Search for the cell housing the specified text and yield its (x, y) center coordinate. 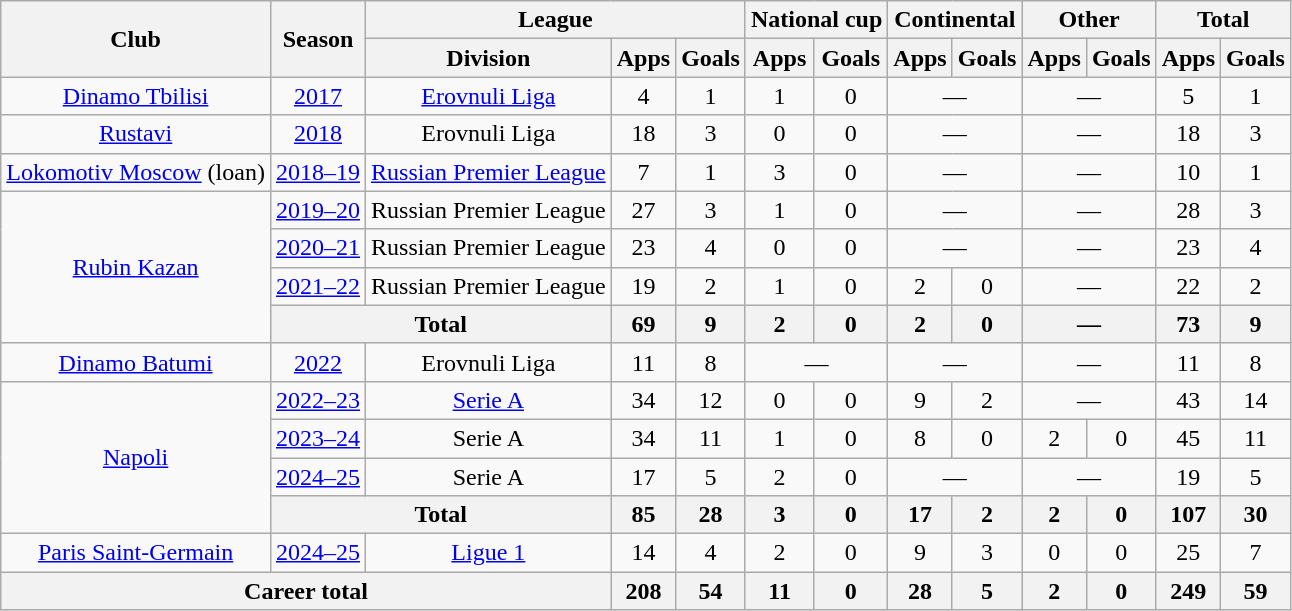
League (556, 20)
59 (1256, 591)
2018–19 (318, 172)
National cup (816, 20)
Napoli (136, 457)
Continental (955, 20)
107 (1188, 515)
2022 (318, 362)
2020–21 (318, 248)
2023–24 (318, 438)
249 (1188, 591)
Division (489, 58)
Club (136, 39)
2017 (318, 96)
54 (711, 591)
Ligue 1 (489, 553)
43 (1188, 400)
27 (643, 210)
85 (643, 515)
Lokomotiv Moscow (loan) (136, 172)
Dinamo Tbilisi (136, 96)
73 (1188, 324)
Career total (306, 591)
22 (1188, 286)
Paris Saint-Germain (136, 553)
Rustavi (136, 134)
2018 (318, 134)
Other (1089, 20)
2019–20 (318, 210)
208 (643, 591)
10 (1188, 172)
Season (318, 39)
69 (643, 324)
25 (1188, 553)
Rubin Kazan (136, 267)
2021–22 (318, 286)
30 (1256, 515)
Dinamo Batumi (136, 362)
12 (711, 400)
45 (1188, 438)
2022–23 (318, 400)
